Pinpoint the cell where the given text exists, returning its [X, Y] midpoint coordinate. 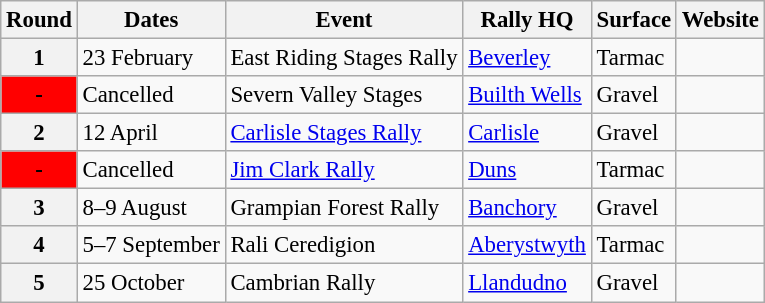
Cambrian Rally [344, 283]
Grampian Forest Rally [344, 208]
Carlisle [527, 133]
4 [39, 245]
Rali Ceredigion [344, 245]
Event [344, 20]
Surface [634, 20]
Rally HQ [527, 20]
25 October [151, 283]
Dates [151, 20]
Beverley [527, 58]
Round [39, 20]
5 [39, 283]
Builth Wells [527, 95]
Jim Clark Rally [344, 170]
Banchory [527, 208]
23 February [151, 58]
Llandudno [527, 283]
1 [39, 58]
Severn Valley Stages [344, 95]
3 [39, 208]
2 [39, 133]
Aberystwyth [527, 245]
Duns [527, 170]
5–7 September [151, 245]
12 April [151, 133]
Website [720, 20]
Carlisle Stages Rally [344, 133]
East Riding Stages Rally [344, 58]
8–9 August [151, 208]
